Output the (x, y) coordinate of the center of the cell containing the given text.  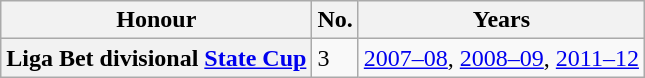
Liga Bet divisional State Cup (156, 58)
No. (335, 20)
Honour (156, 20)
3 (335, 58)
Years (501, 20)
2007–08, 2008–09, 2011–12 (501, 58)
